Search for the cell housing the specified text and yield its (x, y) center coordinate. 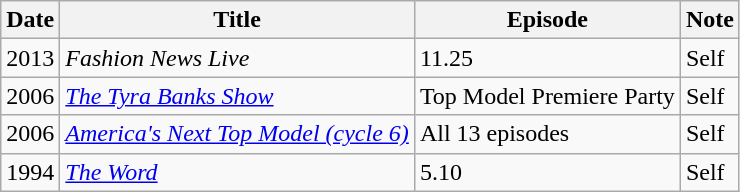
Date (30, 20)
The Word (238, 172)
Title (238, 20)
Top Model Premiere Party (547, 96)
2013 (30, 58)
Note (710, 20)
The Tyra Banks Show (238, 96)
Fashion News Live (238, 58)
America's Next Top Model (cycle 6) (238, 134)
11.25 (547, 58)
5.10 (547, 172)
Episode (547, 20)
1994 (30, 172)
All 13 episodes (547, 134)
